Return the [x, y] coordinate for the center point of the cell that contains the specified text.  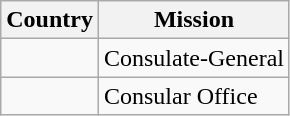
Consular Office [194, 96]
Country [50, 20]
Consulate-General [194, 58]
Mission [194, 20]
